Locate the cell with the specified text and output its (X, Y) center coordinate. 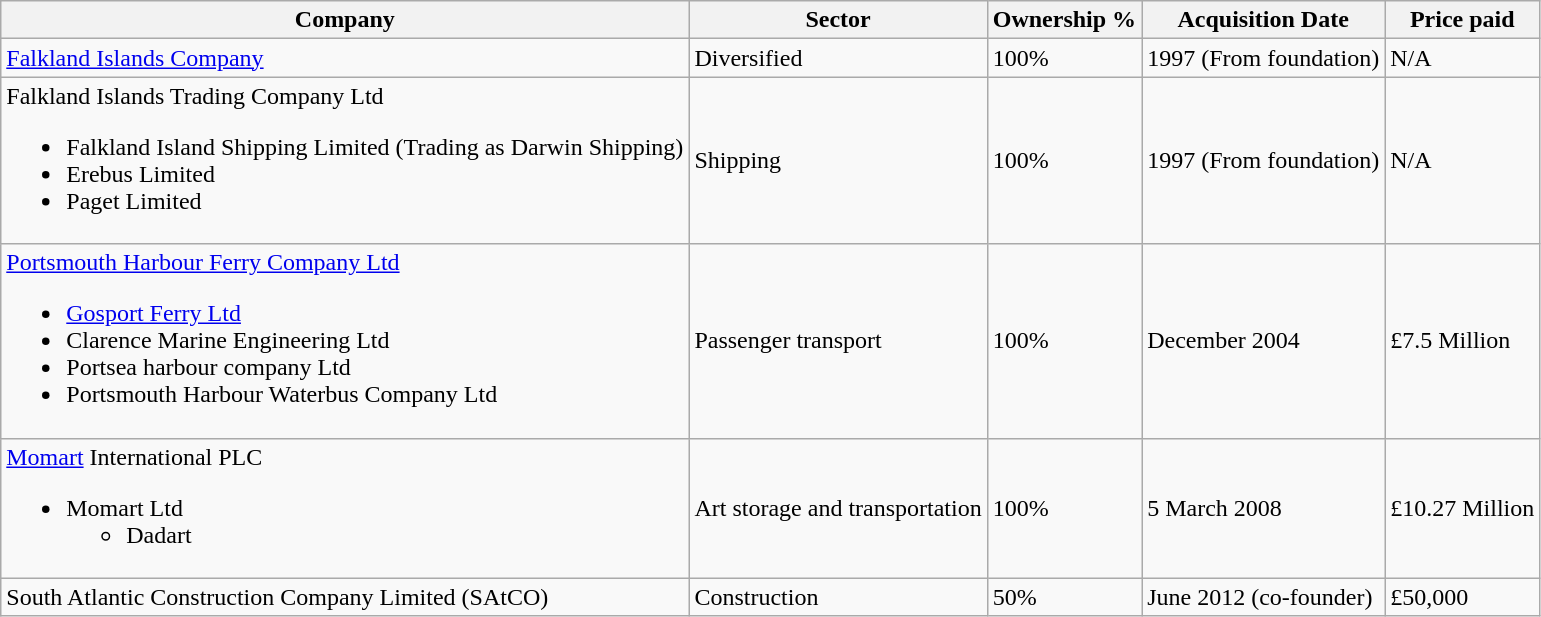
Acquisition Date (1264, 20)
Diversified (838, 58)
Construction (838, 597)
Falkland Islands Company (345, 58)
Art storage and transportation (838, 508)
Shipping (838, 160)
December 2004 (1264, 341)
£10.27 Million (1462, 508)
Ownership % (1064, 20)
June 2012 (co-founder) (1264, 597)
£50,000 (1462, 597)
Price paid (1462, 20)
Momart International PLCMomart LtdDadart (345, 508)
Passenger transport (838, 341)
South Atlantic Construction Company Limited (SAtCO) (345, 597)
5 March 2008 (1264, 508)
£7.5 Million (1462, 341)
Company (345, 20)
Falkland Islands Trading Company LtdFalkland Island Shipping Limited (Trading as Darwin Shipping)Erebus LimitedPaget Limited (345, 160)
50% (1064, 597)
Sector (838, 20)
